Provide the [X, Y] coordinate of the cell's center where the given text is located.  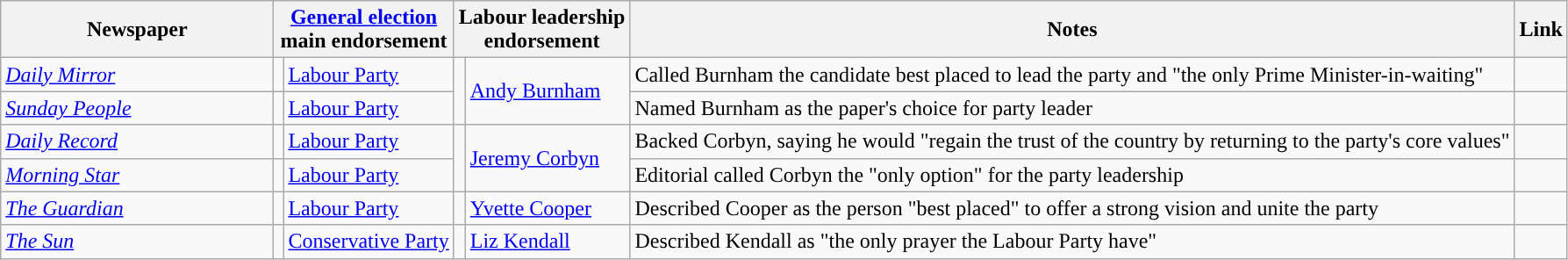
Conservative Party [369, 242]
Editorial called Corbyn the "only option" for the party leadership [1072, 175]
General electionmain endorsement [363, 30]
Yvette Cooper [548, 208]
Described Cooper as the person "best placed" to offer a strong vision and unite the party [1072, 208]
Sunday People [137, 108]
The Guardian [137, 208]
Notes [1072, 30]
Jeremy Corbyn [548, 158]
Daily Mirror [137, 75]
Labour leadershipendorsement [542, 30]
Liz Kendall [548, 242]
Andy Burnham [548, 91]
Described Kendall as "the only prayer the Labour Party have" [1072, 242]
Named Burnham as the paper's choice for party leader [1072, 108]
Daily Record [137, 141]
Backed Corbyn, saying he would "regain the trust of the country by returning to the party's core values" [1072, 141]
Link [1541, 30]
Newspaper [137, 30]
Called Burnham the candidate best placed to lead the party and "the only Prime Minister-in-waiting" [1072, 75]
Morning Star [137, 175]
The Sun [137, 242]
